Output the (x, y) coordinate of the center of the cell containing the given text.  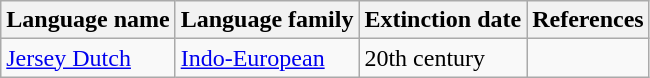
References (588, 20)
Language family (267, 20)
Language name (88, 20)
Jersey Dutch (88, 58)
Extinction date (443, 20)
20th century (443, 58)
Indo-European (267, 58)
